Search for the cell housing the specified text and yield its (X, Y) center coordinate. 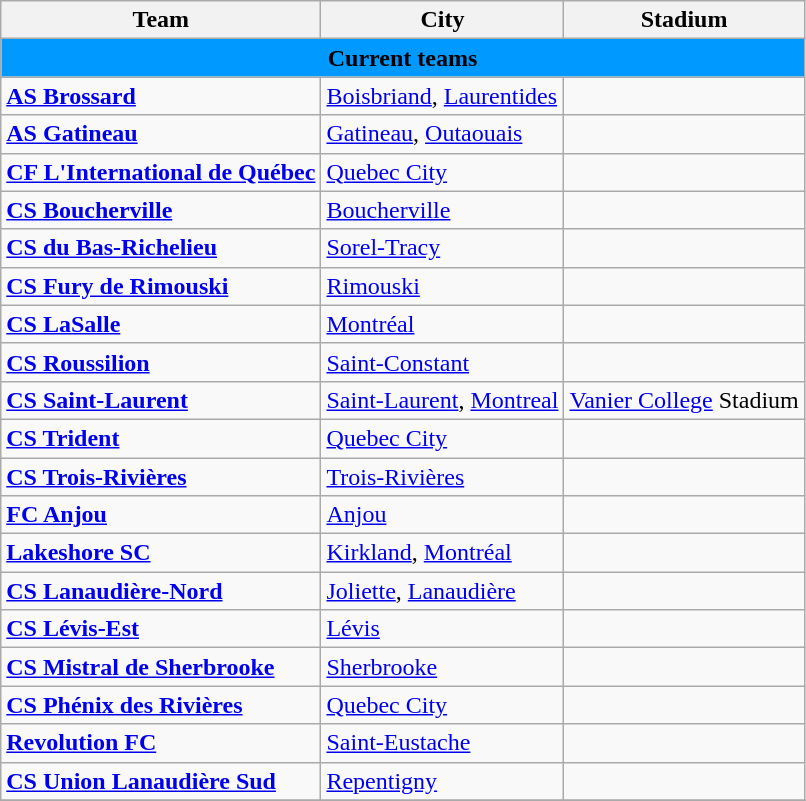
AS Brossard (161, 96)
CS Trois-Rivières (161, 477)
Revolution FC (161, 743)
Saint-Constant (442, 362)
Saint-Laurent, Montreal (442, 400)
CF L'International de Québec (161, 172)
CS Lévis-Est (161, 629)
Boisbriand, Laurentides (442, 96)
Lévis (442, 629)
CS Roussilion (161, 362)
CS Boucherville (161, 210)
CS Trident (161, 438)
CS Fury de Rimouski (161, 286)
Rimouski (442, 286)
CS Lanaudière-Nord (161, 591)
Joliette, Lanaudière (442, 591)
Sorel-Tracy (442, 248)
Anjou (442, 515)
City (442, 20)
CS Saint-Laurent (161, 400)
FC Anjou (161, 515)
CS Mistral de Sherbrooke (161, 667)
Stadium (684, 20)
Vanier College Stadium (684, 400)
Montréal (442, 324)
CS LaSalle (161, 324)
Kirkland, Montréal (442, 553)
Current teams (403, 58)
CS Union Lanaudière Sud (161, 781)
Boucherville (442, 210)
Team (161, 20)
Gatineau, Outaouais (442, 134)
AS Gatineau (161, 134)
Lakeshore SC (161, 553)
Saint-Eustache (442, 743)
CS du Bas-Richelieu (161, 248)
CS Phénix des Rivières (161, 705)
Sherbrooke (442, 667)
Trois-Rivières (442, 477)
Repentigny (442, 781)
